Return (x, y) of the center of cell containing provided text 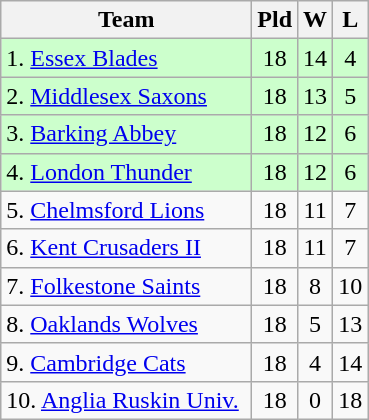
10 (350, 286)
3. Barking Abbey (126, 134)
L (350, 20)
W (316, 20)
0 (316, 400)
8 (316, 286)
9. Cambridge Cats (126, 362)
Team (126, 20)
1. Essex Blades (126, 58)
5. Chelmsford Lions (126, 210)
Pld (275, 20)
6. Kent Crusaders II (126, 248)
7. Folkestone Saints (126, 286)
4. London Thunder (126, 172)
2. Middlesex Saxons (126, 96)
10. Anglia Ruskin Univ. (126, 400)
8. Oaklands Wolves (126, 324)
